Scan for the cell matching the given text and deliver its (x, y) coordinate at center. 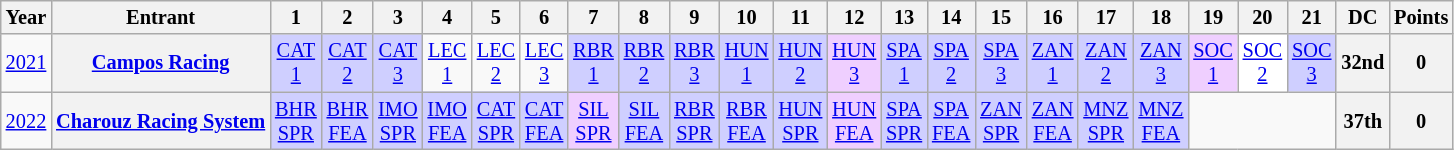
2022 (26, 121)
9 (694, 17)
MNZSPR (1106, 121)
CATSPR (496, 121)
21 (1312, 17)
4 (448, 17)
SOC1 (1212, 63)
LEC2 (496, 63)
LEC1 (448, 63)
SILSPR (593, 121)
17 (1106, 17)
2021 (26, 63)
SILFEA (644, 121)
HUN2 (800, 63)
BHRSPR (296, 121)
SPASPR (904, 121)
ZANSPR (1001, 121)
CAT2 (348, 63)
RBR3 (694, 63)
RBR2 (644, 63)
ZAN2 (1106, 63)
16 (1053, 17)
BHRFEA (348, 121)
ZAN1 (1053, 63)
5 (496, 17)
2 (348, 17)
Entrant (160, 17)
7 (593, 17)
8 (644, 17)
18 (1160, 17)
IMOFEA (448, 121)
Year (26, 17)
HUN1 (747, 63)
HUNFEA (854, 121)
ZAN3 (1160, 63)
SOC3 (1312, 63)
CAT1 (296, 63)
RBRFEA (747, 121)
6 (544, 17)
1 (296, 17)
HUNSPR (800, 121)
MNZFEA (1160, 121)
CATFEA (544, 121)
14 (951, 17)
15 (1001, 17)
Campos Racing (160, 63)
SPA1 (904, 63)
32nd (1362, 63)
3 (398, 17)
SPA3 (1001, 63)
CAT3 (398, 63)
SPAFEA (951, 121)
10 (747, 17)
12 (854, 17)
LEC3 (544, 63)
DC (1362, 17)
Charouz Racing System (160, 121)
Points (1421, 17)
HUN3 (854, 63)
11 (800, 17)
SPA2 (951, 63)
ZANFEA (1053, 121)
13 (904, 17)
19 (1212, 17)
20 (1262, 17)
37th (1362, 121)
SOC2 (1262, 63)
RBRSPR (694, 121)
RBR1 (593, 63)
IMOSPR (398, 121)
